Find where the given text appears and provide that cell's center as (x, y) coordinate. 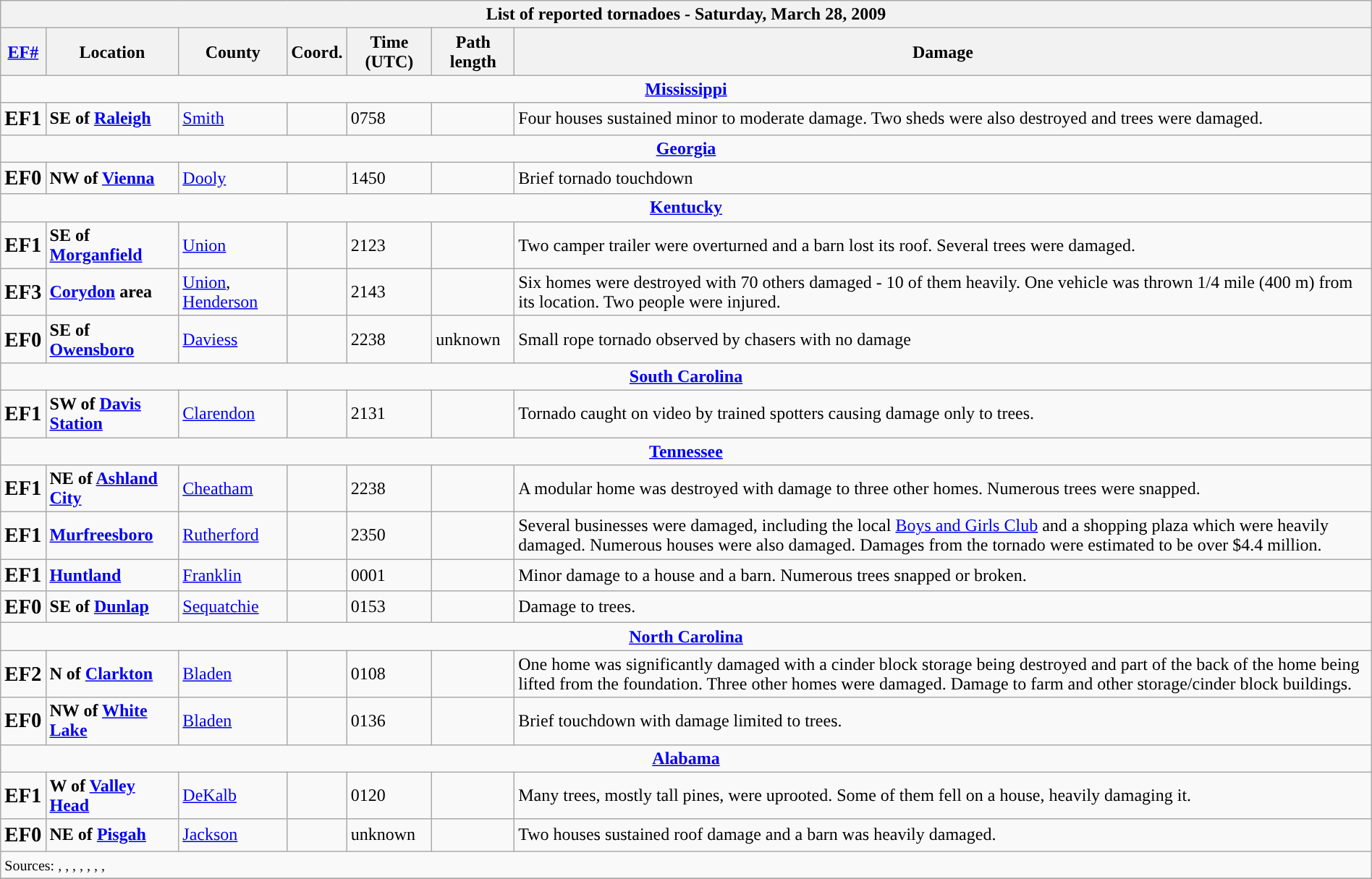
1450 (389, 178)
Tornado caught on video by trained spotters causing damage only to trees. (944, 414)
Dooly (233, 178)
0758 (389, 119)
Path length (473, 52)
NE of Ashland City (112, 489)
EF# (23, 52)
Four houses sustained minor to moderate damage. Two sheds were also destroyed and trees were damaged. (944, 119)
Damage (944, 52)
Two camper trailer were overturned and a barn lost its roof. Several trees were damaged. (944, 245)
Two houses sustained roof damage and a barn was heavily damaged. (944, 835)
DeKalb (233, 796)
North Carolina (686, 637)
NW of White Lake (112, 721)
Time (UTC) (389, 52)
0153 (389, 607)
0001 (389, 575)
Franklin (233, 575)
NE of Pisgah (112, 835)
0136 (389, 721)
Mississippi (686, 89)
Location (112, 52)
SE of Raleigh (112, 119)
0108 (389, 674)
0120 (389, 796)
Rutherford (233, 535)
Minor damage to a house and a barn. Numerous trees snapped or broken. (944, 575)
Jackson (233, 835)
N of Clarkton (112, 674)
Huntland (112, 575)
Murfreesboro (112, 535)
NW of Vienna (112, 178)
SE of Dunlap (112, 607)
Union (233, 245)
County (233, 52)
2123 (389, 245)
Alabama (686, 758)
2350 (389, 535)
Corydon area (112, 292)
W of Valley Head (112, 796)
List of reported tornadoes - Saturday, March 28, 2009 (686, 14)
2143 (389, 292)
Damage to trees. (944, 607)
Cheatham (233, 489)
Union, Henderson (233, 292)
Daviess (233, 339)
Smith (233, 119)
2131 (389, 414)
Sequatchie (233, 607)
EF3 (23, 292)
Small rope tornado observed by chasers with no damage (944, 339)
Many trees, mostly tall pines, were uprooted. Some of them fell on a house, heavily damaging it. (944, 796)
EF2 (23, 674)
Tennessee (686, 451)
Kentucky (686, 208)
Sources: , , , , , , , (686, 865)
Clarendon (233, 414)
Brief tornado touchdown (944, 178)
Georgia (686, 148)
SE of Owensboro (112, 339)
A modular home was destroyed with damage to three other homes. Numerous trees were snapped. (944, 489)
Coord. (317, 52)
Brief touchdown with damage limited to trees. (944, 721)
South Carolina (686, 376)
SE of Morganfield (112, 245)
SW of Davis Station (112, 414)
